For the text-containing cell, return its midpoint in (X, Y) coordinate format. 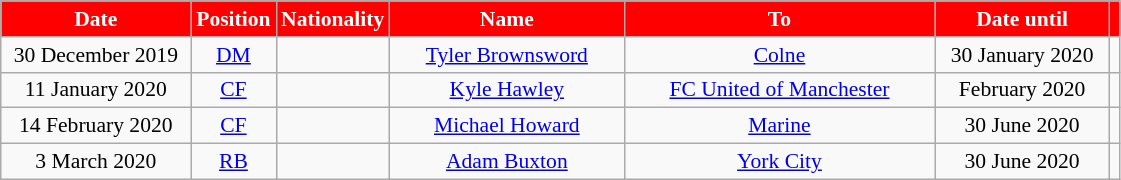
DM (234, 55)
February 2020 (1022, 90)
30 January 2020 (1022, 55)
Colne (779, 55)
11 January 2020 (96, 90)
Adam Buxton (506, 162)
Tyler Brownsword (506, 55)
3 March 2020 (96, 162)
30 December 2019 (96, 55)
To (779, 19)
Nationality (332, 19)
York City (779, 162)
Kyle Hawley (506, 90)
Date (96, 19)
Position (234, 19)
Name (506, 19)
RB (234, 162)
Marine (779, 126)
14 February 2020 (96, 126)
FC United of Manchester (779, 90)
Michael Howard (506, 126)
Date until (1022, 19)
